From the cell containing the given text, extract its center point as [X, Y] coordinate. 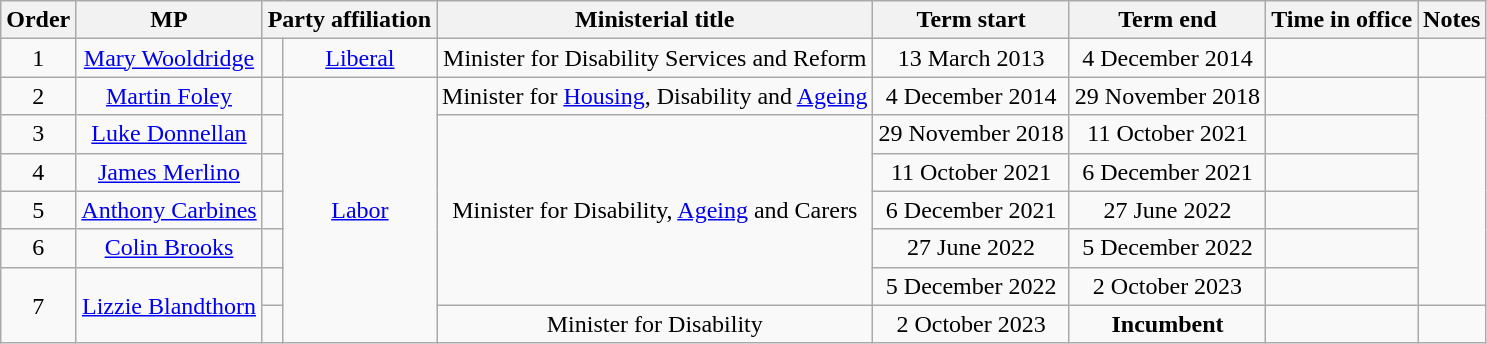
Party affiliation [349, 20]
Order [38, 20]
Time in office [1342, 20]
James Merlino [169, 172]
MP [169, 20]
13 March 2013 [971, 58]
6 [38, 248]
Minister for Housing, Disability and Ageing [655, 96]
Colin Brooks [169, 248]
Anthony Carbines [169, 210]
Incumbent [1167, 324]
Term start [971, 20]
Term end [1167, 20]
7 [38, 305]
Minister for Disability [655, 324]
Notes [1452, 20]
5 [38, 210]
1 [38, 58]
Labor [360, 210]
Luke Donnellan [169, 134]
Martin Foley [169, 96]
2 [38, 96]
Mary Wooldridge [169, 58]
Lizzie Blandthorn [169, 305]
Liberal [360, 58]
4 [38, 172]
Ministerial title [655, 20]
Minister for Disability, Ageing and Carers [655, 210]
3 [38, 134]
Minister for Disability Services and Reform [655, 58]
